Extract the (X, Y) coordinate from the center of the cell holding the provided text.  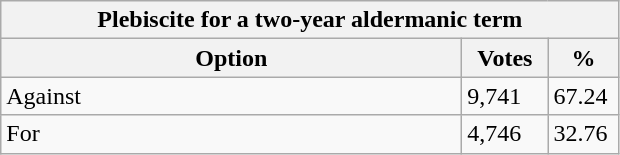
Votes (505, 58)
32.76 (584, 134)
4,746 (505, 134)
% (584, 58)
Plebiscite for a two-year aldermanic term (310, 20)
67.24 (584, 96)
9,741 (505, 96)
Option (232, 58)
For (232, 134)
Against (232, 96)
